Pinpoint the cell where the given text exists, returning its (x, y) midpoint coordinate. 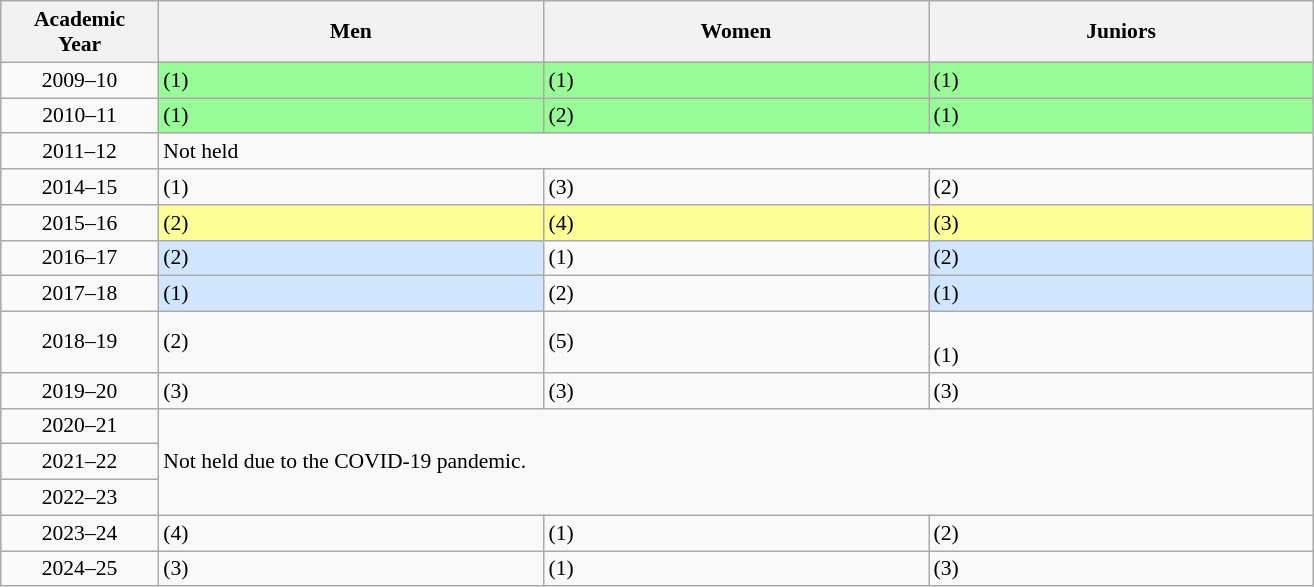
AcademicYear (80, 32)
Men (350, 32)
2019–20 (80, 391)
2014–15 (80, 187)
Not held (736, 152)
2016–17 (80, 258)
Women (736, 32)
2021–22 (80, 462)
2024–25 (80, 569)
2015–16 (80, 223)
2018–19 (80, 342)
2010–11 (80, 116)
2017–18 (80, 294)
(5) (736, 342)
2011–12 (80, 152)
2023–24 (80, 533)
2009–10 (80, 80)
Juniors (1122, 32)
2020–21 (80, 426)
Not held due to the COVID-19 pandemic. (736, 462)
2022–23 (80, 498)
